Scan for the cell matching the given text and deliver its [X, Y] coordinate at center. 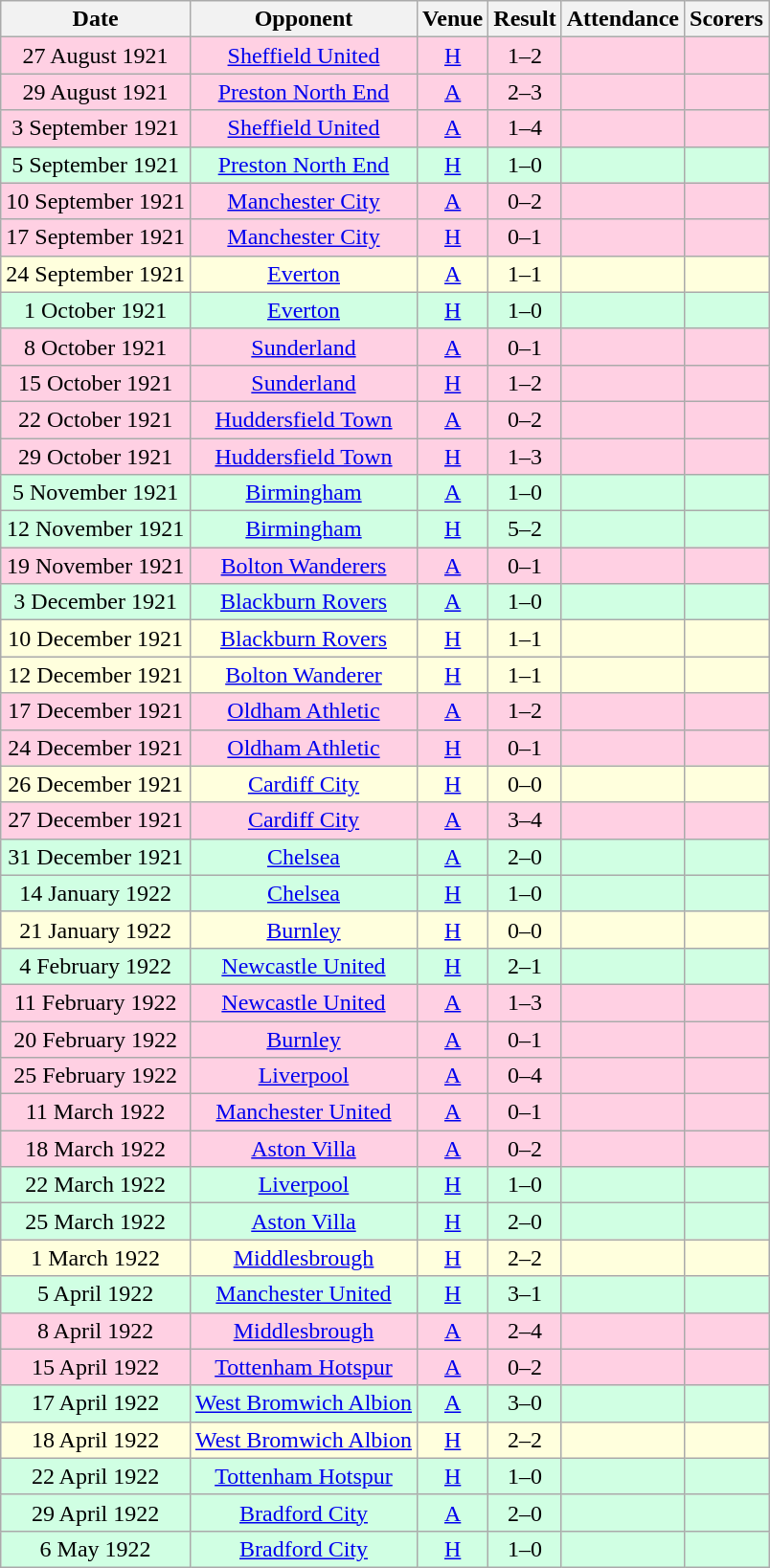
12 November 1921 [96, 529]
3–1 [525, 1294]
2–3 [525, 92]
22 April 1922 [96, 1476]
27 December 1921 [96, 820]
27 August 1921 [96, 56]
Opponent [303, 19]
12 December 1921 [96, 675]
6 May 1922 [96, 1549]
15 October 1921 [96, 383]
14 January 1922 [96, 893]
22 October 1921 [96, 419]
25 March 1922 [96, 1221]
11 February 1922 [96, 1002]
17 September 1921 [96, 237]
Scorers [727, 19]
19 November 1921 [96, 566]
24 September 1921 [96, 274]
29 October 1921 [96, 457]
2–4 [525, 1331]
29 April 1922 [96, 1512]
2–1 [525, 966]
Bolton Wanderers [303, 566]
24 December 1921 [96, 748]
22 March 1922 [96, 1185]
1–4 [525, 128]
21 January 1922 [96, 930]
31 December 1921 [96, 857]
Bolton Wanderer [303, 675]
5 April 1922 [96, 1294]
Date [96, 19]
17 April 1922 [96, 1403]
29 August 1921 [96, 92]
17 December 1921 [96, 711]
3 September 1921 [96, 128]
1 March 1922 [96, 1258]
8 October 1921 [96, 347]
10 September 1921 [96, 201]
3–0 [525, 1403]
25 February 1922 [96, 1076]
20 February 1922 [96, 1039]
11 March 1922 [96, 1112]
3 December 1921 [96, 602]
5–2 [525, 529]
3–4 [525, 820]
5 November 1921 [96, 493]
18 April 1922 [96, 1440]
Venue [453, 19]
10 December 1921 [96, 638]
Attendance [623, 19]
Result [525, 19]
1 October 1921 [96, 310]
8 April 1922 [96, 1331]
18 March 1922 [96, 1149]
26 December 1921 [96, 784]
15 April 1922 [96, 1367]
5 September 1921 [96, 165]
0–4 [525, 1076]
4 February 1922 [96, 966]
